Extract the (X, Y) coordinate from the center of the cell holding the provided text.  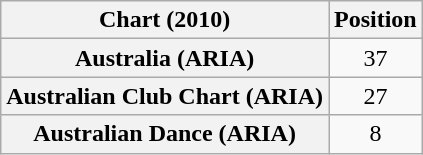
Australian Club Chart (ARIA) (165, 96)
Chart (2010) (165, 20)
37 (375, 58)
27 (375, 96)
Australian Dance (ARIA) (165, 134)
Position (375, 20)
Australia (ARIA) (165, 58)
8 (375, 134)
